Find where the given text appears and provide that cell's center as (X, Y) coordinate. 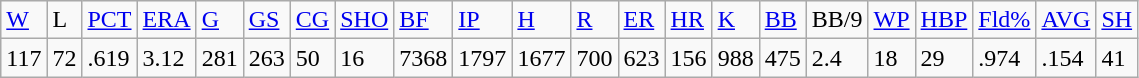
700 (594, 58)
72 (64, 58)
GS (266, 20)
623 (642, 58)
281 (220, 58)
BB/9 (837, 20)
BF (424, 20)
ERA (166, 20)
L (64, 20)
29 (944, 58)
156 (688, 58)
SH (1117, 20)
.154 (1066, 58)
BB (782, 20)
.619 (110, 58)
18 (892, 58)
988 (736, 58)
.974 (1004, 58)
AVG (1066, 20)
263 (266, 58)
475 (782, 58)
1797 (482, 58)
1677 (542, 58)
50 (312, 58)
K (736, 20)
WP (892, 20)
G (220, 20)
HR (688, 20)
SHO (364, 20)
R (594, 20)
16 (364, 58)
41 (1117, 58)
2.4 (837, 58)
PCT (110, 20)
H (542, 20)
Fld% (1004, 20)
7368 (424, 58)
3.12 (166, 58)
IP (482, 20)
ER (642, 20)
117 (24, 58)
W (24, 20)
CG (312, 20)
HBP (944, 20)
